Locate the cell with the specified text and output its [x, y] center coordinate. 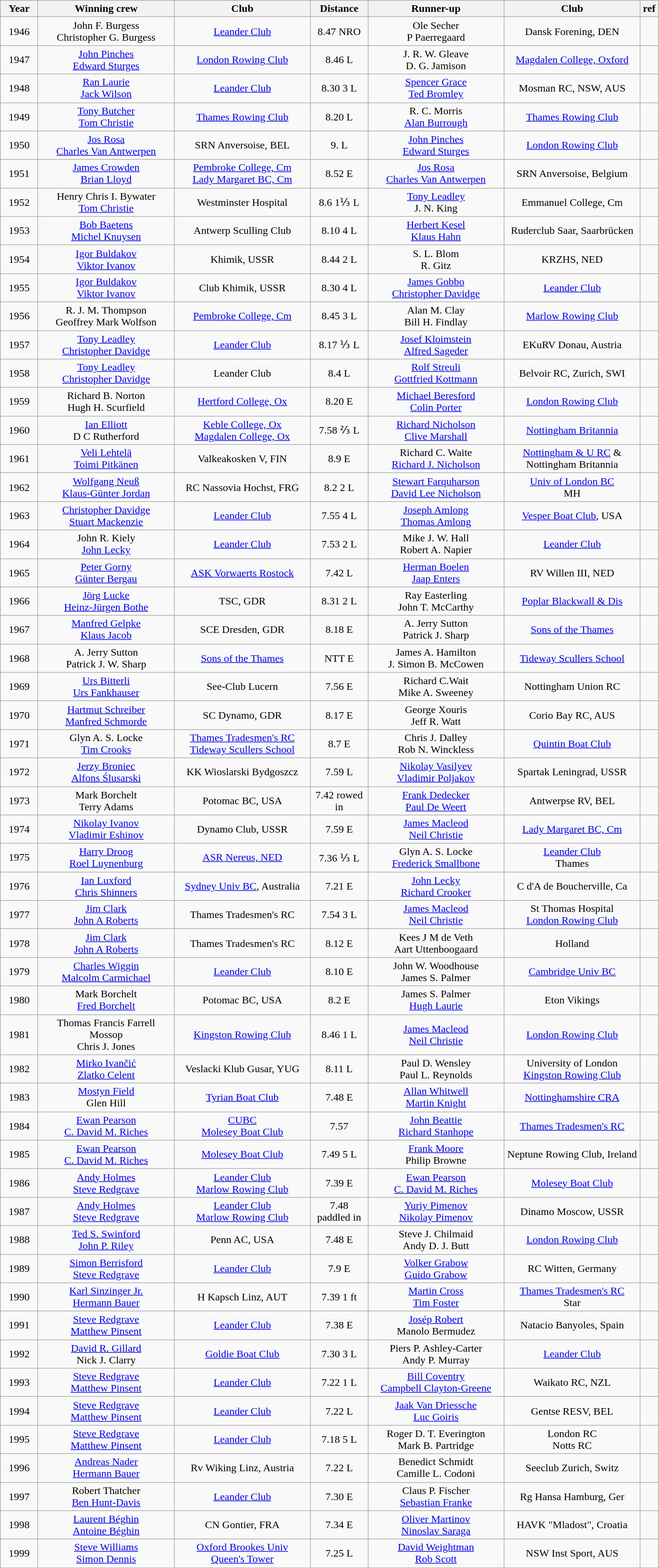
Allan WhitwellMartin Knight [436, 1098]
Manfred GelpkeKlaus Jacob [106, 630]
Mark BorcheltTerry Adams [106, 801]
7.57 [339, 1126]
Glyn A. S. LockeFrederick Smallbone [436, 858]
Univ of London BCMH [572, 487]
8.11 L [339, 1069]
1986 [19, 1183]
CN Gontier, FRA [243, 1525]
1978 [19, 943]
Veli LehteläToimi Pitkänen [106, 459]
A. Jerry SuttonPatrick J. W. Sharp [106, 658]
Poplar Blackwall & Dis [572, 601]
Herman BoelenJaap Enters [436, 573]
James GobboChristopher Davidge [436, 287]
1970 [19, 715]
8.20 E [339, 402]
8.6 1⅓ L [339, 202]
Khimik, USSR [243, 259]
EKuRV Donau, Austria [572, 344]
Nikolay VasilyevVladimir Poljakov [436, 772]
7.42 L [339, 573]
Richard B. NortonHugh H. Scurfield [106, 402]
Charles WigginMalcolm Carmichael [106, 971]
1946 [19, 32]
Paul D. WensleyPaul L. Reynolds [436, 1069]
1974 [19, 830]
Dansk Forening, DEN [572, 32]
Wolfgang NeußKlaus-Günter Jordan [106, 487]
Frank MoorePhilip Browne [436, 1155]
R. J. M. ThompsonGeoffrey Mark Wolfson [106, 316]
Mark BorcheltFred Borchelt [106, 1000]
John LeckyRichard Crooker [436, 886]
Richard NicholsonClive Marshall [436, 430]
1969 [19, 687]
Alan M. ClayBill H. Findlay [436, 316]
Karl Sinzinger Jr.Hermann Bauer [106, 1297]
7.22 1 L [339, 1382]
1996 [19, 1468]
1951 [19, 173]
7.38 E [339, 1325]
1979 [19, 971]
Simon BerrisfordSteve Redgrave [106, 1268]
Chris J. DalleyRob N. Winckless [436, 744]
1992 [19, 1354]
R. C. MorrisAlan Burrough [436, 117]
8.45 3 L [339, 316]
C d'A de Boucherville, Ca [572, 886]
Marlow Rowing Club [572, 316]
Mirko IvančićZlatko Celent [106, 1069]
Vesper Boat Club, USA [572, 516]
Keble College, Ox Magdalen College, Ox [243, 430]
1983 [19, 1098]
SCE Dresden, GDR [243, 630]
Mostyn FieldGlen Hill [106, 1098]
8.4 L [339, 373]
CUBC Molesey Boat Club [243, 1126]
Josép RobertManolo Bermudez [436, 1325]
1965 [19, 573]
Kingston Rowing Club [243, 1035]
Henry Chris I. BywaterTom Christie [106, 202]
Herbert KeselKlaus Hahn [436, 230]
Tideway Scullers School [572, 658]
1948 [19, 88]
8.18 E [339, 630]
Tyrian Boat Club [243, 1098]
James CrowdenBrian Lloyd [106, 173]
7.42 rowed in [339, 801]
Gentse RESV, BEL [572, 1411]
1984 [19, 1126]
Pembroke College, Cm [243, 316]
8.30 4 L [339, 287]
London RC Notts RC [572, 1439]
George XourisJeff R. Watt [436, 715]
1994 [19, 1411]
7.25 L [339, 1553]
Ran LaurieJack Wilson [106, 88]
Distance [339, 9]
1997 [19, 1496]
1955 [19, 287]
7.53 2 L [339, 544]
ASK Vorwaerts Rostock [243, 573]
Ian LuxfordChris Shinners [106, 886]
Penn AC, USA [243, 1240]
7.34 E [339, 1525]
TSC, GDR [243, 601]
SC Dynamo, GDR [243, 715]
8.2 E [339, 1000]
NSW Inst Sport, AUS [572, 1553]
Holland [572, 943]
Pembroke College, Cm Lady Margaret BC, Cm [243, 173]
1976 [19, 886]
Robert ThatcherBen Hunt-Davis [106, 1496]
Bob BaetensMichel Knuysen [106, 230]
1949 [19, 117]
Stewart FarquharsonDavid Lee Nicholson [436, 487]
7.36 ⅓ L [339, 858]
7.59 L [339, 772]
7.58 ⅔ L [339, 430]
1998 [19, 1525]
Natacio Banyoles, Spain [572, 1325]
1947 [19, 60]
1959 [19, 402]
7.49 5 L [339, 1155]
Rv Wiking Linz, Austria [243, 1468]
J. R. W. GleaveD. G. Jamison [436, 60]
7.55 4 L [339, 516]
Quintin Boat Club [572, 744]
8.47 NRO [339, 32]
8.31 2 L [339, 601]
St Thomas Hospital London Rowing Club [572, 915]
Seeclub Zurich, Switz [572, 1468]
Emmanuel College, Cm [572, 202]
Cambridge Univ BC [572, 971]
Leander Club Thames [572, 858]
Harry DroogRoel Luynenburg [106, 858]
Rolf StreuliGottfried Kottmann [436, 373]
1977 [19, 915]
Corio Bay RC, AUS [572, 715]
8.44 2 L [339, 259]
Thames Tradesmen's RC Tideway Scullers School [243, 744]
HAVK "Mladost", Croatia [572, 1525]
Michael BeresfordColin Porter [436, 402]
Ruderclub Saar, Saarbrücken [572, 230]
Waikato RC, NZL [572, 1382]
Richard C. WaiteRichard J. Nicholson [436, 459]
7.39 E [339, 1183]
1980 [19, 1000]
Josef KloimsteinAlfred Sageder [436, 344]
1956 [19, 316]
8.52 E [339, 173]
John W. WoodhouseJames S. Palmer [436, 971]
Thames Tradesmen's RC Star [572, 1297]
1952 [19, 202]
1973 [19, 801]
Richard C.WaitMike A. Sweeney [436, 687]
1964 [19, 544]
Roger D. T. EveringtonMark B. Partridge [436, 1439]
Winning crew [106, 9]
8.17 ⅓ L [339, 344]
Dynamo Club, USSR [243, 830]
8.9 E [339, 459]
Frank DedeckerPaul De Weert [436, 801]
Neptune Rowing Club, Ireland [572, 1155]
Westminster Hospital [243, 202]
Antwerp Sculling Club [243, 230]
Joseph AmlongThomas Amlong [436, 516]
SRN Anversoise, BEL [243, 145]
James A. HamiltonJ. Simon B. McCowen [436, 658]
Spartak Leningrad, USSR [572, 772]
Hartmut SchreiberManfred Schmorde [106, 715]
1999 [19, 1553]
RC Witten, Germany [572, 1268]
1989 [19, 1268]
Volker GrabowGuido Grabow [436, 1268]
Mosman RC, NSW, AUS [572, 88]
Oliver MartinovNinoslav Saraga [436, 1525]
Ole SecherP Paerregaard [436, 32]
7.18 5 L [339, 1439]
1963 [19, 516]
1995 [19, 1439]
7.59 E [339, 830]
1950 [19, 145]
7.48 paddled in [339, 1211]
David WeightmanRob Scott [436, 1553]
Hertford College, Ox [243, 402]
Thomas Francis Farrell MossopChris J. Jones [106, 1035]
KRZHS, NED [572, 259]
Nottingham & U RC & Nottingham Britannia [572, 459]
John R. KielyJohn Lecky [106, 544]
James S. PalmerHugh Laurie [436, 1000]
1966 [19, 601]
1987 [19, 1211]
H Kapsch Linz, AUT [243, 1297]
Belvoir RC, Zurich, SWI [572, 373]
Tony LeadleyJ. N. King [436, 202]
Yuriy PimenovNikolay Pimenov [436, 1211]
Ted S. SwinfordJohn P. Riley [106, 1240]
Martin CrossTim Foster [436, 1297]
Runner-up [436, 9]
ref [649, 9]
Ian ElliottD C Rutherford [106, 430]
Kees J M de VethAart Uttenboogaard [436, 943]
Steve J. ChilmaidAndy D. J. Butt [436, 1240]
Glyn A. S. LockeTim Crooks [106, 744]
Bill CoventryCampbell Clayton-Greene [436, 1382]
John BeattieRichard Stanhope [436, 1126]
Nottingham Britannia [572, 430]
7.30 E [339, 1496]
See-Club Lucern [243, 687]
Magdalen College, Oxford [572, 60]
Valkeakosken V, FIN [243, 459]
7.9 E [339, 1268]
Christopher DavidgeStuart Mackenzie [106, 516]
1985 [19, 1155]
1982 [19, 1069]
1981 [19, 1035]
Rg Hansa Hamburg, Ger [572, 1496]
1968 [19, 658]
Nottinghamshire CRA [572, 1098]
7.54 3 L [339, 915]
Ray EasterlingJohn T. McCarthy [436, 601]
7.56 E [339, 687]
8.20 L [339, 117]
SRN Anversoise, Belgium [572, 173]
RC Nassovia Hochst, FRG [243, 487]
1954 [19, 259]
RV Willen III, NED [572, 573]
1958 [19, 373]
1953 [19, 230]
1960 [19, 430]
Nikolay IvanovVladimir Eshinov [106, 830]
Urs BitterliUrs Fankhauser [106, 687]
Antwerpse RV, BEL [572, 801]
8.10 E [339, 971]
Tony ButcherTom Christie [106, 117]
Andreas NaderHermann Bauer [106, 1468]
Piers P. Ashley-CarterAndy P. Murray [436, 1354]
1972 [19, 772]
8.2 2 L [339, 487]
David R. GillardNick J. Clarry [106, 1354]
ASR Nereus, NED [243, 858]
Goldie Boat Club [243, 1354]
Jaak Van DriesscheLuc Goiris [436, 1411]
Dinamo Moscow, USSR [572, 1211]
Nottingham Union RC [572, 687]
7.39 1 ft [339, 1297]
1975 [19, 858]
Lady Margaret BC, Cm [572, 830]
1971 [19, 744]
1990 [19, 1297]
8.30 3 L [339, 88]
8.46 L [339, 60]
1957 [19, 344]
S. L. BlomR. Gitz [436, 259]
8.12 E [339, 943]
Laurent BéghinAntoine Béghin [106, 1525]
Steve WilliamsSimon Dennis [106, 1553]
KK Wioslarski Bydgoszcz [243, 772]
Peter GornyGünter Bergau [106, 573]
NTT E [339, 658]
Benedict SchmidtCamille L. Codoni [436, 1468]
Sydney Univ BC, Australia [243, 886]
Spencer GraceTed Bromley [436, 88]
1967 [19, 630]
Jerzy BroniecAlfons Ślusarski [106, 772]
7.21 E [339, 886]
Claus P. FischerSebastian Franke [436, 1496]
1988 [19, 1240]
1962 [19, 487]
Eton Vikings [572, 1000]
Oxford Brookes UnivQueen's Tower [243, 1553]
7.30 3 L [339, 1354]
Year [19, 9]
9. L [339, 145]
Veslacki Klub Gusar, YUG [243, 1069]
1961 [19, 459]
8.10 4 L [339, 230]
John F. BurgessChristopher G. Burgess [106, 32]
1993 [19, 1382]
8.46 1 L [339, 1035]
Club Khimik, USSR [243, 287]
Mike J. W. HallRobert A. Napier [436, 544]
Jörg LuckeHeinz-Jürgen Bothe [106, 601]
8.7 E [339, 744]
University of London Kingston Rowing Club [572, 1069]
8.17 E [339, 715]
1991 [19, 1325]
A. Jerry SuttonPatrick J. Sharp [436, 630]
